Scan for the cell matching the given text and deliver its [X, Y] coordinate at center. 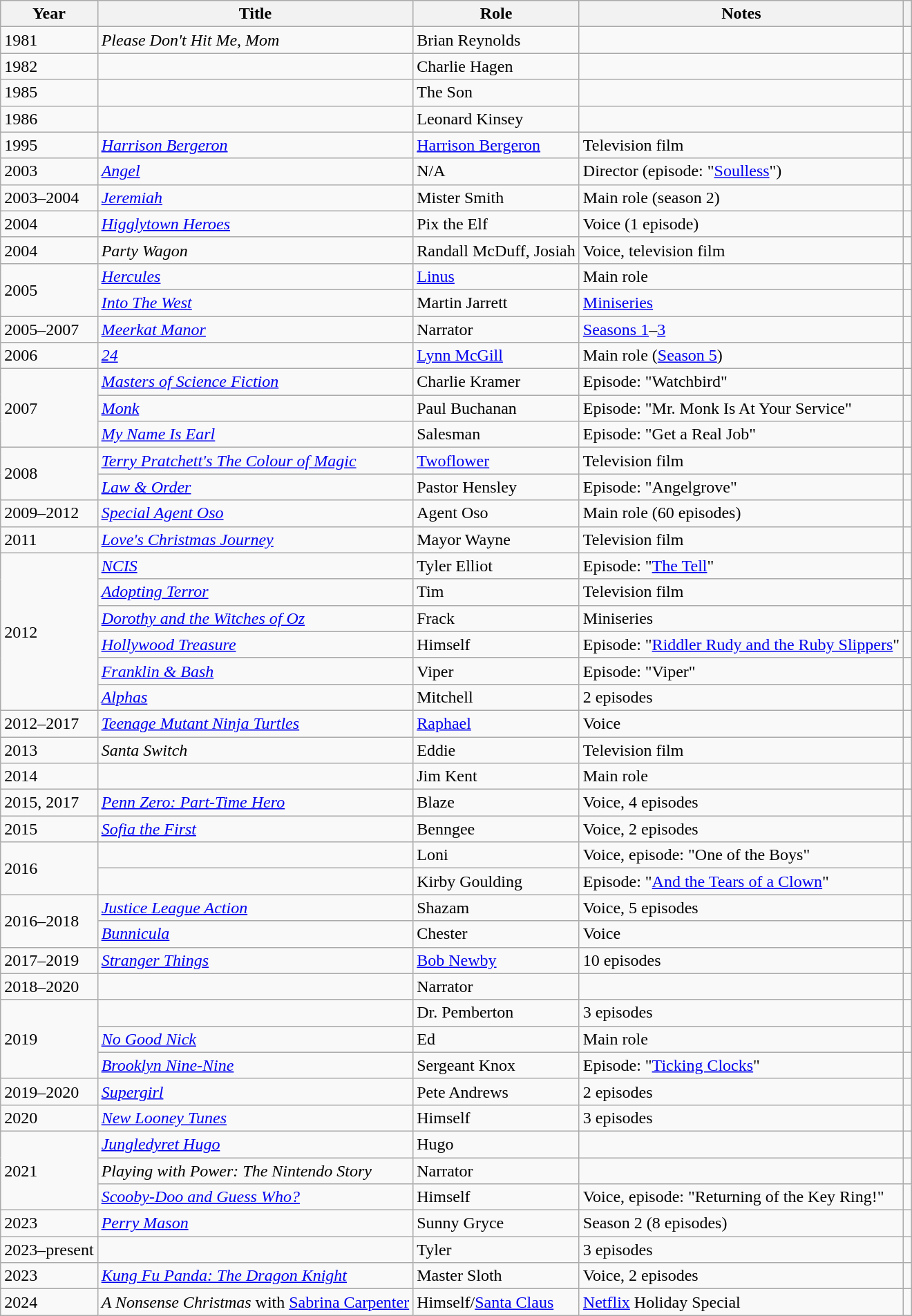
10 episodes [741, 960]
Please Don't Hit Me, Mom [256, 40]
Jeremiah [256, 198]
2003–2004 [49, 198]
2012 [49, 631]
Salesman [496, 435]
N/A [496, 171]
Main role (season 2) [741, 198]
Law & Order [256, 487]
Charlie Kramer [496, 382]
Leonard Kinsey [496, 119]
Angel [256, 171]
Jim Kent [496, 776]
Season 2 (8 episodes) [741, 1223]
Voice, 5 episodes [741, 908]
Raphael [496, 723]
Viper [496, 671]
Twoflower [496, 461]
2008 [49, 474]
Masters of Science Fiction [256, 382]
Tyler [496, 1250]
Hollywood Treasure [256, 645]
Justice League Action [256, 908]
Jungledyret Hugo [256, 1144]
2003 [49, 171]
Alphas [256, 697]
Episode: "The Tell" [741, 566]
Voice, episode: "Returning of the Key Ring!" [741, 1197]
Sergeant Knox [496, 1065]
Linus [496, 276]
Voice, television film [741, 250]
New Looney Tunes [256, 1118]
Pastor Hensley [496, 487]
Supergirl [256, 1091]
1986 [49, 119]
Monk [256, 408]
The Son [496, 93]
Director (episode: "Soulless") [741, 171]
Sunny Gryce [496, 1223]
1981 [49, 40]
1985 [49, 93]
2014 [49, 776]
2019 [49, 1039]
Ed [496, 1039]
Adopting Terror [256, 592]
Chester [496, 934]
Higglytown Heroes [256, 224]
Stranger Things [256, 960]
2020 [49, 1118]
Perry Mason [256, 1223]
Role [496, 14]
Kirby Goulding [496, 881]
2009–2012 [49, 513]
1982 [49, 66]
Episode: "Angelgrove" [741, 487]
Mitchell [496, 697]
2016 [49, 868]
Himself/Santa Claus [496, 1302]
Meerkat Manor [256, 330]
Blaze [496, 803]
Tyler Elliot [496, 566]
2024 [49, 1302]
Playing with Power: The Nintendo Story [256, 1171]
Hugo [496, 1144]
Pete Andrews [496, 1091]
NCIS [256, 566]
My Name Is Earl [256, 435]
Benngee [496, 829]
Into The West [256, 303]
2015, 2017 [49, 803]
Seasons 1–3 [741, 330]
1995 [49, 145]
Charlie Hagen [496, 66]
Tim [496, 592]
Santa Switch [256, 750]
24 [256, 356]
2023–present [49, 1250]
Lynn McGill [496, 356]
Kung Fu Panda: The Dragon Knight [256, 1276]
2016–2018 [49, 921]
2019–2020 [49, 1091]
Sofia the First [256, 829]
Netflix Holiday Special [741, 1302]
Voice, episode: "One of the Boys" [741, 855]
Main role (Season 5) [741, 356]
Terry Pratchett's The Colour of Magic [256, 461]
Episode: "Mr. Monk Is At Your Service" [741, 408]
Mister Smith [496, 198]
Penn Zero: Part-Time Hero [256, 803]
Dr. Pemberton [496, 1013]
Year [49, 14]
Master Sloth [496, 1276]
2011 [49, 540]
Episode: "Viper" [741, 671]
2006 [49, 356]
Episode: "Riddler Rudy and the Ruby Slippers" [741, 645]
Special Agent Oso [256, 513]
Dorothy and the Witches of Oz [256, 618]
2015 [49, 829]
Voice, 4 episodes [741, 803]
Brooklyn Nine-Nine [256, 1065]
Eddie [496, 750]
2005 [49, 289]
2005–2007 [49, 330]
Brian Reynolds [496, 40]
Frack [496, 618]
Mayor Wayne [496, 540]
Notes [741, 14]
Martin Jarrett [496, 303]
Love's Christmas Journey [256, 540]
Voice (1 episode) [741, 224]
Main role (60 episodes) [741, 513]
Hercules [256, 276]
Episode: "And the Tears of a Clown" [741, 881]
Agent Oso [496, 513]
Bunnicula [256, 934]
Scooby-Doo and Guess Who? [256, 1197]
2012–2017 [49, 723]
Teenage Mutant Ninja Turtles [256, 723]
Shazam [496, 908]
2018–2020 [49, 986]
2007 [49, 408]
Episode: "Get a Real Job" [741, 435]
Randall McDuff, Josiah [496, 250]
Pix the Elf [496, 224]
Bob Newby [496, 960]
No Good Nick [256, 1039]
Loni [496, 855]
A Nonsense Christmas with Sabrina Carpenter [256, 1302]
Paul Buchanan [496, 408]
Party Wagon [256, 250]
Episode: "Ticking Clocks" [741, 1065]
2013 [49, 750]
Franklin & Bash [256, 671]
2017–2019 [49, 960]
2021 [49, 1170]
Episode: "Watchbird" [741, 382]
Title [256, 14]
